Extract the [x, y] coordinate from the center of the cell holding the provided text.  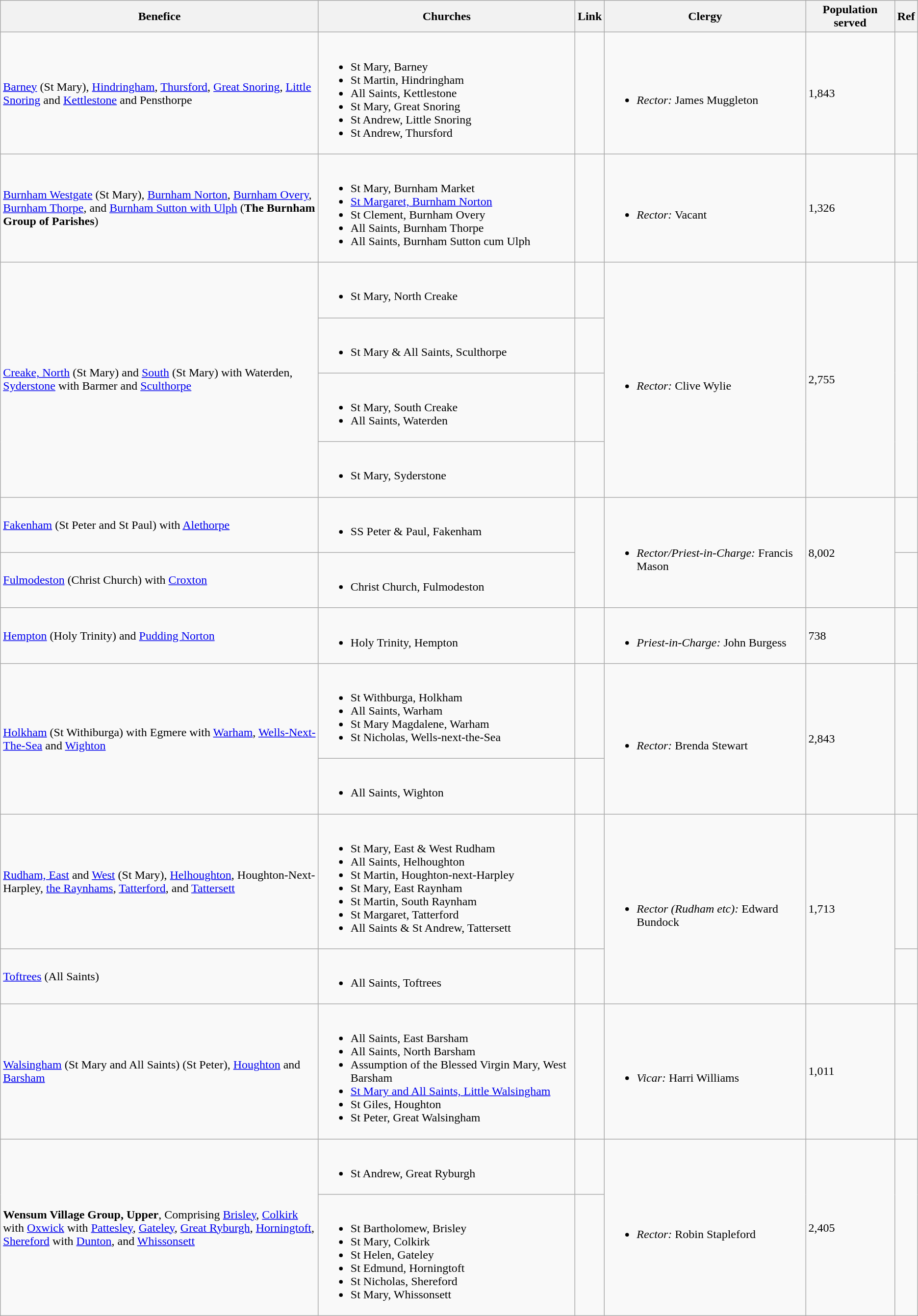
St Mary, BarneySt Martin, HindringhamAll Saints, KettlestoneSt Mary, Great SnoringSt Andrew, Little SnoringSt Andrew, Thursford [446, 93]
Clergy [705, 17]
St Withburga, HolkhamAll Saints, WarhamSt Mary Magdalene, WarhamSt Nicholas, Wells-next-the-Sea [446, 711]
Rector: Robin Stapleford [705, 1227]
Churches [446, 17]
Rector: Clive Wylie [705, 379]
8,002 [850, 552]
Rudham, East and West (St Mary), Helhoughton, Houghton-Next-Harpley, the Raynhams, Tatterford, and Tattersett [160, 881]
St Mary & All Saints, Sculthorpe [446, 345]
Population served [850, 17]
Holkham (St Withiburga) with Egmere with Warham, Wells-Next-The-Sea and Wighton [160, 738]
SS Peter & Paul, Fakenham [446, 524]
Fulmodeston (Christ Church) with Croxton [160, 580]
All Saints, Toftrees [446, 976]
Holy Trinity, Hempton [446, 635]
Vicar: Harri Williams [705, 1071]
St Mary, South CreakeAll Saints, Waterden [446, 407]
1,843 [850, 93]
Rector (Rudham etc): Edward Bundock [705, 909]
1,011 [850, 1071]
Benefice [160, 17]
Ref [906, 17]
1,326 [850, 208]
Barney (St Mary), Hindringham, Thursford, Great Snoring, Little Snoring and Kettlestone and Pensthorpe [160, 93]
Priest-in-Charge: John Burgess [705, 635]
St Andrew, Great Ryburgh [446, 1167]
Fakenham (St Peter and St Paul) with Alethorpe [160, 524]
Toftrees (All Saints) [160, 976]
Hempton (Holy Trinity) and Pudding Norton [160, 635]
2,405 [850, 1227]
Rector: Brenda Stewart [705, 738]
St Mary, Syderstone [446, 470]
2,755 [850, 379]
St Mary, North Creake [446, 290]
Rector: James Muggleton [705, 93]
Link [589, 17]
Rector/Priest-in-Charge: Francis Mason [705, 552]
738 [850, 635]
1,713 [850, 909]
Burnham Westgate (St Mary), Burnham Norton, Burnham Overy, Burnham Thorpe, and Burnham Sutton with Ulph (The Burnham Group of Parishes) [160, 208]
Rector: Vacant [705, 208]
2,843 [850, 738]
Creake, North (St Mary) and South (St Mary) with Waterden, Syderstone with Barmer and Sculthorpe [160, 379]
St Bartholomew, BrisleySt Mary, ColkirkSt Helen, GateleySt Edmund, HorningtoftSt Nicholas, SherefordSt Mary, Whissonsett [446, 1255]
Christ Church, Fulmodeston [446, 580]
Walsingham (St Mary and All Saints) (St Peter), Houghton and Barsham [160, 1071]
All Saints, Wighton [446, 786]
St Mary, Burnham MarketSt Margaret, Burnham NortonSt Clement, Burnham OveryAll Saints, Burnham ThorpeAll Saints, Burnham Sutton cum Ulph [446, 208]
